Return the [X, Y] coordinate for the center point of the cell that contains the specified text.  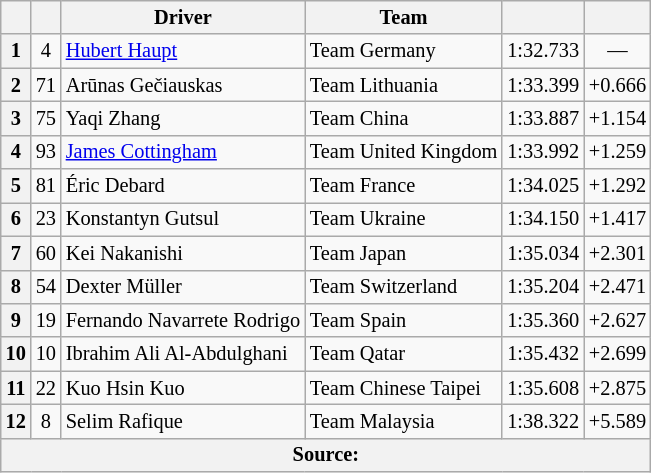
Team Spain [404, 320]
71 [46, 85]
Éric Debard [183, 186]
Kuo Hsin Kuo [183, 388]
Fernando Navarrete Rodrigo [183, 320]
+1.154 [618, 118]
23 [46, 219]
Arūnas Gečiauskas [183, 85]
+2.471 [618, 287]
Team United Kingdom [404, 152]
11 [16, 388]
5 [16, 186]
7 [16, 253]
Team Switzerland [404, 287]
1:35.432 [543, 354]
60 [46, 253]
1:35.360 [543, 320]
1:38.322 [543, 421]
+1.259 [618, 152]
Team Malaysia [404, 421]
Team Qatar [404, 354]
— [618, 51]
Team Japan [404, 253]
+1.292 [618, 186]
1:34.025 [543, 186]
1:35.204 [543, 287]
James Cottingham [183, 152]
1:34.150 [543, 219]
+2.699 [618, 354]
Selim Rafique [183, 421]
+2.627 [618, 320]
+2.875 [618, 388]
1:32.733 [543, 51]
9 [16, 320]
Dexter Müller [183, 287]
3 [16, 118]
+5.589 [618, 421]
Konstantyn Gutsul [183, 219]
Hubert Haupt [183, 51]
1 [16, 51]
Team France [404, 186]
Team China [404, 118]
Team Ukraine [404, 219]
Driver [183, 17]
Team Chinese Taipei [404, 388]
+1.417 [618, 219]
93 [46, 152]
1:33.992 [543, 152]
+2.301 [618, 253]
Source: [326, 455]
1:33.399 [543, 85]
1:35.608 [543, 388]
19 [46, 320]
81 [46, 186]
Team Germany [404, 51]
22 [46, 388]
+0.666 [618, 85]
1:33.887 [543, 118]
2 [16, 85]
75 [46, 118]
Ibrahim Ali Al-Abdulghani [183, 354]
54 [46, 287]
Kei Nakanishi [183, 253]
Team Lithuania [404, 85]
Yaqi Zhang [183, 118]
Team [404, 17]
12 [16, 421]
1:35.034 [543, 253]
6 [16, 219]
